Search for the cell housing the specified text and yield its (X, Y) center coordinate. 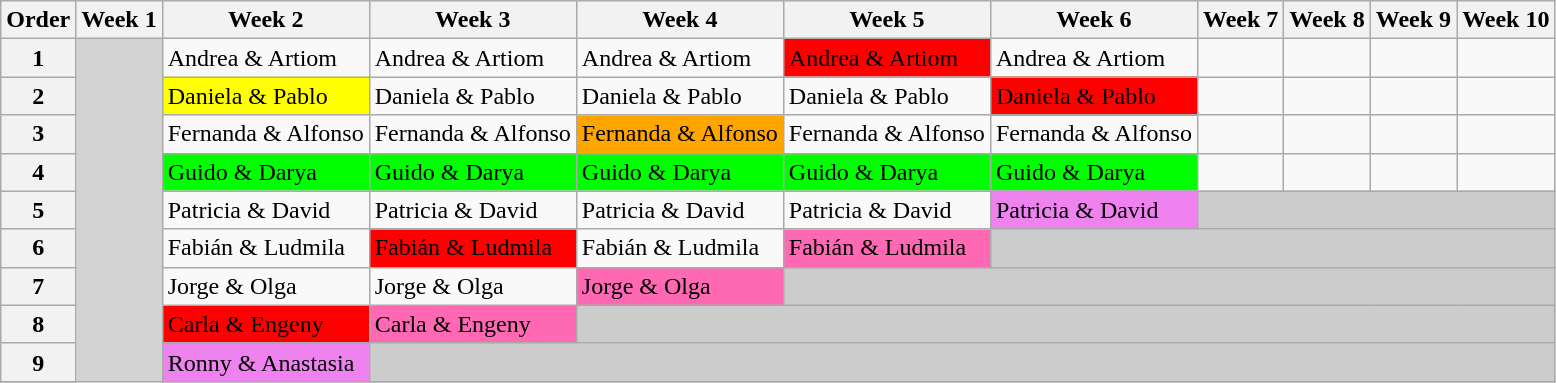
7 (38, 286)
3 (38, 134)
5 (38, 210)
Week 4 (680, 20)
1 (38, 58)
2 (38, 96)
Ronny & Anastasia (266, 362)
Week 3 (472, 20)
9 (38, 362)
8 (38, 324)
Week 10 (1506, 20)
Week 2 (266, 20)
Order (38, 20)
Week 7 (1240, 20)
Week 1 (119, 20)
Week 5 (886, 20)
Week 9 (1413, 20)
Week 6 (1094, 20)
6 (38, 248)
4 (38, 172)
Week 8 (1327, 20)
